Locate the cell with the specified text and output its [X, Y] center coordinate. 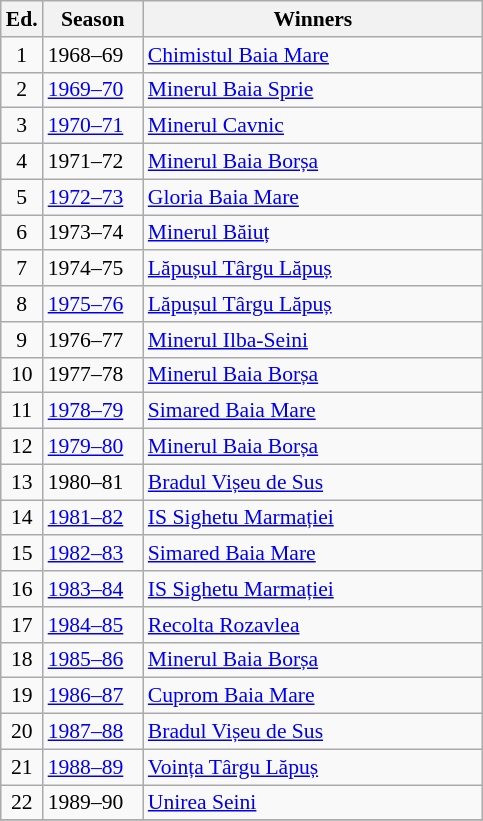
Unirea Seini [313, 803]
1971–72 [93, 162]
1974–75 [93, 269]
1988–89 [93, 767]
5 [22, 197]
1986–87 [93, 696]
1983–84 [93, 589]
22 [22, 803]
1968–69 [93, 55]
1980–81 [93, 482]
Voința Târgu Lăpuș [313, 767]
Minerul Băiuț [313, 233]
6 [22, 233]
Season [93, 19]
7 [22, 269]
Chimistul Baia Mare [313, 55]
21 [22, 767]
16 [22, 589]
18 [22, 660]
2 [22, 90]
8 [22, 304]
4 [22, 162]
1 [22, 55]
19 [22, 696]
Winners [313, 19]
Ed. [22, 19]
13 [22, 482]
1976–77 [93, 340]
1969–70 [93, 90]
11 [22, 411]
Minerul Cavnic [313, 126]
1975–76 [93, 304]
1972–73 [93, 197]
1985–86 [93, 660]
12 [22, 447]
1987–88 [93, 732]
17 [22, 625]
3 [22, 126]
1981–82 [93, 518]
1984–85 [93, 625]
15 [22, 554]
20 [22, 732]
1989–90 [93, 803]
Minerul Baia Sprie [313, 90]
Minerul Ilba-Seini [313, 340]
1977–78 [93, 375]
Gloria Baia Mare [313, 197]
1982–83 [93, 554]
1970–71 [93, 126]
1979–80 [93, 447]
Cuprom Baia Mare [313, 696]
1978–79 [93, 411]
10 [22, 375]
9 [22, 340]
1973–74 [93, 233]
14 [22, 518]
Recolta Rozavlea [313, 625]
